Find where the given text appears and provide that cell's center as (X, Y) coordinate. 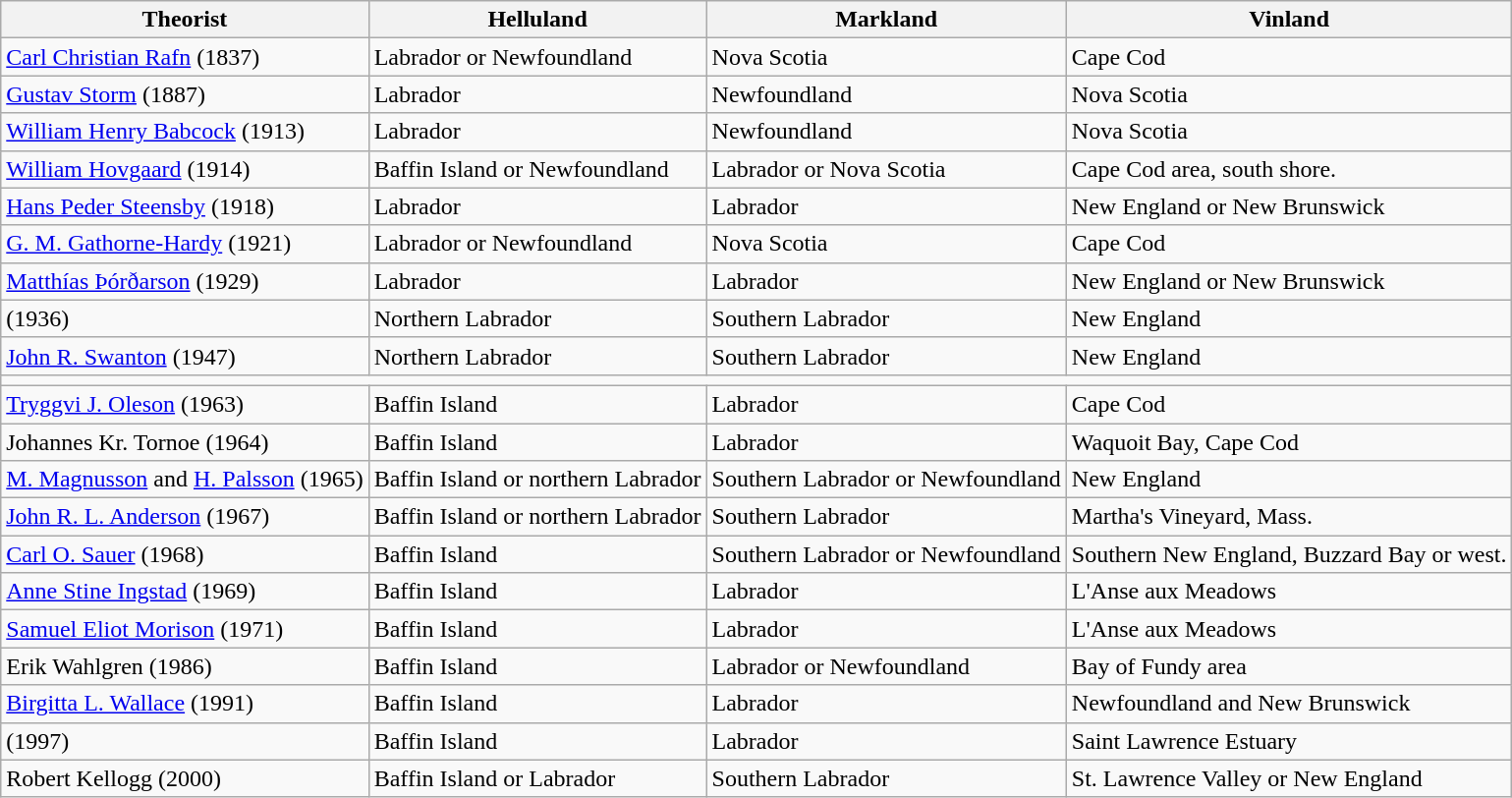
Cape Cod area, south shore. (1289, 169)
Hans Peder Steensby (1918) (185, 206)
Bay of Fundy area (1289, 666)
Tryggvi J. Oleson (1963) (185, 404)
Matthías Þórðarson (1929) (185, 281)
Southern New England, Buzzard Bay or west. (1289, 554)
Markland (886, 20)
Saint Lawrence Estuary (1289, 741)
Birgitta L. Wallace (1991) (185, 704)
(1936) (185, 318)
Theorist (185, 20)
Martha's Vineyard, Mass. (1289, 517)
Labrador or Nova Scotia (886, 169)
Helluland (537, 20)
Erik Wahlgren (1986) (185, 666)
Waquoit Bay, Cape Cod (1289, 441)
G. M. Gathorne-Hardy (1921) (185, 244)
Robert Kellogg (2000) (185, 778)
Gustav Storm (1887) (185, 94)
William Henry Babcock (1913) (185, 132)
John R. L. Anderson (1967) (185, 517)
Carl Christian Rafn (1837) (185, 57)
Newfoundland and New Brunswick (1289, 704)
Baffin Island or Newfoundland (537, 169)
Johannes Kr. Tornoe (1964) (185, 441)
Baffin Island or Labrador (537, 778)
St. Lawrence Valley or New England (1289, 778)
Samuel Eliot Morison (1971) (185, 629)
William Hovgaard (1914) (185, 169)
Carl O. Sauer (1968) (185, 554)
John R. Swanton (1947) (185, 356)
(1997) (185, 741)
Vinland (1289, 20)
M. Magnusson and H. Palsson (1965) (185, 480)
Anne Stine Ingstad (1969) (185, 592)
